Detect which cell encompasses the target text, then output its [x, y] center coordinate. 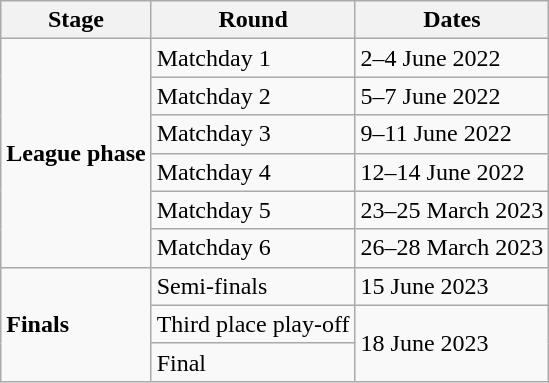
Semi-finals [253, 286]
23–25 March 2023 [452, 210]
Matchday 4 [253, 172]
2–4 June 2022 [452, 58]
12–14 June 2022 [452, 172]
15 June 2023 [452, 286]
Matchday 6 [253, 248]
Finals [76, 324]
26–28 March 2023 [452, 248]
Final [253, 362]
League phase [76, 153]
Matchday 3 [253, 134]
5–7 June 2022 [452, 96]
18 June 2023 [452, 343]
Matchday 1 [253, 58]
Dates [452, 20]
Third place play-off [253, 324]
Round [253, 20]
9–11 June 2022 [452, 134]
Matchday 5 [253, 210]
Matchday 2 [253, 96]
Stage [76, 20]
